Extract the [X, Y] coordinate from the center of the cell holding the provided text.  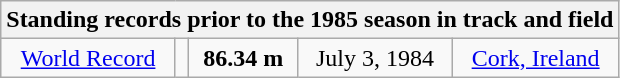
Cork, Ireland [536, 58]
World Record [88, 58]
86.34 m [244, 58]
Standing records prior to the 1985 season in track and field [310, 20]
July 3, 1984 [376, 58]
